Locate the cell with the specified text and output its [x, y] center coordinate. 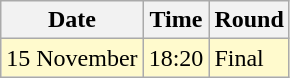
Round [249, 20]
Time [176, 20]
18:20 [176, 58]
Date [72, 20]
Final [249, 58]
15 November [72, 58]
